Search for the cell housing the specified text and yield its (X, Y) center coordinate. 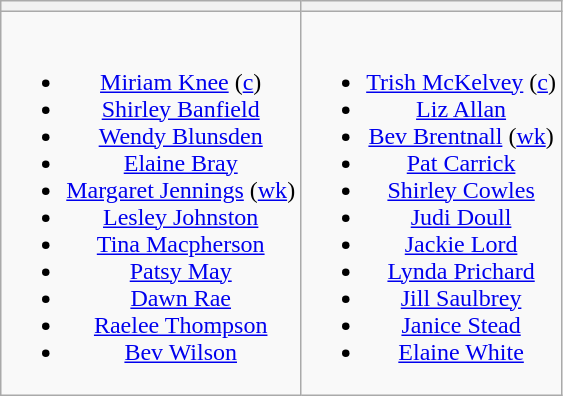
Trish McKelvey (c)Liz AllanBev Brentnall (wk)Pat CarrickShirley CowlesJudi DoullJackie LordLynda PrichardJill SaulbreyJanice SteadElaine White (432, 204)
